Extract the (X, Y) coordinate from the center of the cell holding the provided text.  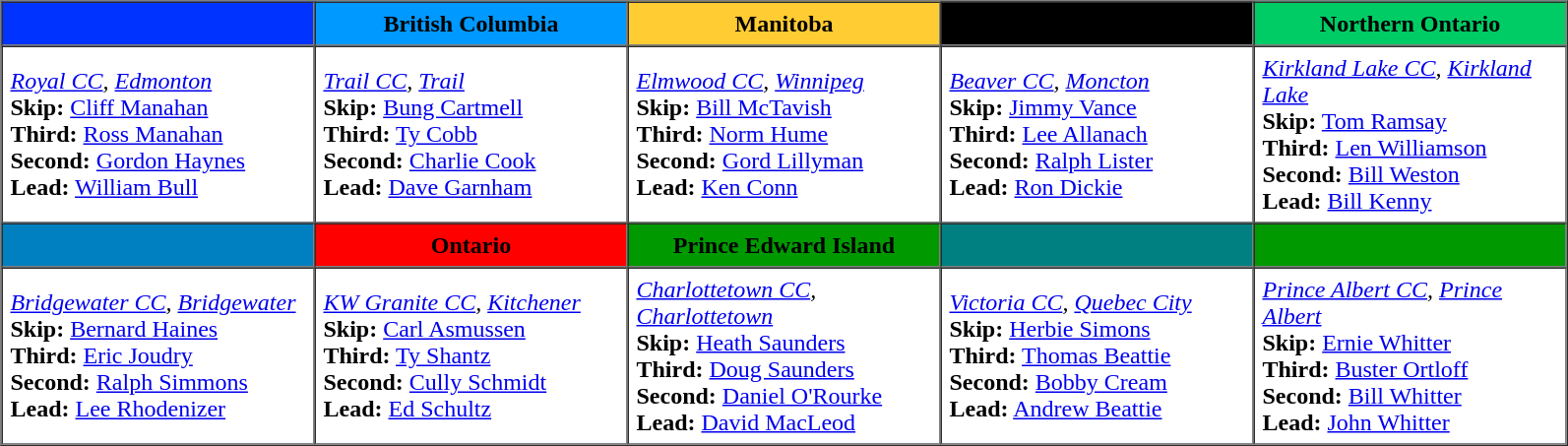
Charlottetown CC, CharlottetownSkip: Heath Saunders Third: Doug Saunders Second: Daniel O'Rourke Lead: David MacLeod (784, 356)
Trail CC, TrailSkip: Bung Cartmell Third: Ty Cobb Second: Charlie Cook Lead: Dave Garnham (471, 134)
Royal CC, EdmontonSkip: Cliff Manahan Third: Ross Manahan Second: Gordon Haynes Lead: William Bull (158, 134)
Elmwood CC, WinnipegSkip: Bill McTavish Third: Norm Hume Second: Gord Lillyman Lead: Ken Conn (784, 134)
Northern Ontario (1411, 24)
Ontario (471, 244)
Prince Edward Island (784, 244)
Beaver CC, MonctonSkip: Jimmy Vance Third: Lee Allanach Second: Ralph Lister Lead: Ron Dickie (1098, 134)
Victoria CC, Quebec CitySkip: Herbie Simons Third: Thomas Beattie Second: Bobby Cream Lead: Andrew Beattie (1098, 356)
Kirkland Lake CC, Kirkland LakeSkip: Tom Ramsay Third: Len Williamson Second: Bill Weston Lead: Bill Kenny (1411, 134)
KW Granite CC, KitchenerSkip: Carl Asmussen Third: Ty Shantz Second: Cully Schmidt Lead: Ed Schultz (471, 356)
Prince Albert CC, Prince AlbertSkip: Ernie Whitter Third: Buster Ortloff Second: Bill Whitter Lead: John Whitter (1411, 356)
British Columbia (471, 24)
Bridgewater CC, BridgewaterSkip: Bernard Haines Third: Eric Joudry Second: Ralph Simmons Lead: Lee Rhodenizer (158, 356)
Manitoba (784, 24)
